Find where the given text appears and provide that cell's center as (x, y) coordinate. 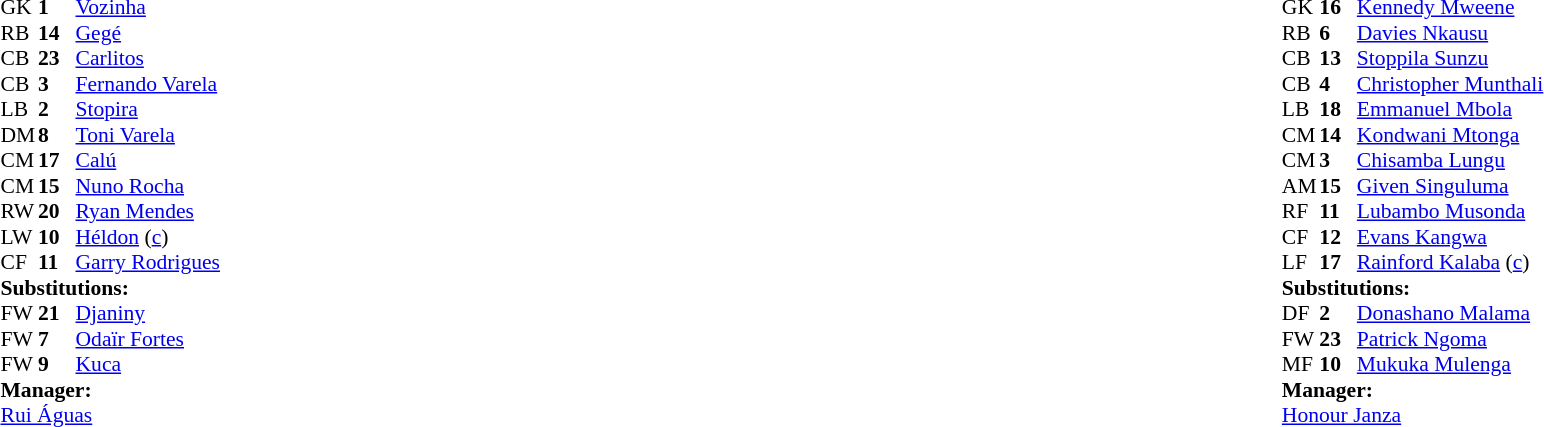
Substitutions: (110, 288)
Odaïr Fortes (148, 339)
AM (1301, 186)
Fernando Varela (148, 84)
Carlitos (148, 59)
21 (57, 313)
Héldon (c) (148, 237)
Gegé (148, 33)
RF (1301, 211)
20 (57, 211)
13 (1338, 59)
9 (57, 365)
Toni Varela (148, 135)
Kuca (148, 365)
Stopira (148, 109)
Calú (148, 161)
8 (57, 135)
DM (19, 135)
18 (1338, 109)
4 (1338, 84)
Djaniny (148, 313)
DF (1301, 313)
LF (1301, 263)
6 (1338, 33)
12 (1338, 237)
Manager: (110, 390)
LW (19, 237)
RW (19, 211)
7 (57, 339)
Garry Rodrigues (148, 263)
Nuno Rocha (148, 186)
Ryan Mendes (148, 211)
MF (1301, 365)
